Extract the (x, y) coordinate from the center of the cell holding the provided text.  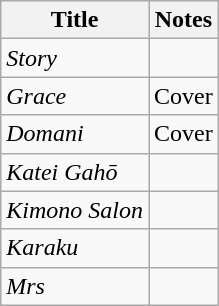
Grace (75, 96)
Notes (183, 20)
Story (75, 58)
Domani (75, 134)
Mrs (75, 286)
Kimono Salon (75, 210)
Karaku (75, 248)
Katei Gahō (75, 172)
Title (75, 20)
